For the text-containing cell, return its midpoint in [X, Y] coordinate format. 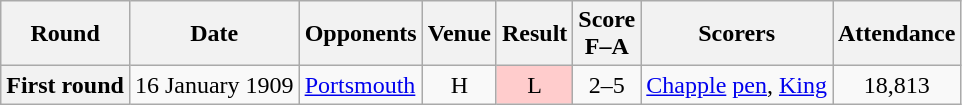
Venue [459, 34]
Attendance [896, 34]
L [534, 85]
2–5 [607, 85]
ScoreF–A [607, 34]
16 January 1909 [214, 85]
Scorers [737, 34]
Round [66, 34]
Opponents [360, 34]
First round [66, 85]
Date [214, 34]
Portsmouth [360, 85]
Result [534, 34]
H [459, 85]
Chapple pen, King [737, 85]
18,813 [896, 85]
